Output the (x, y) coordinate of the center of the cell containing the given text.  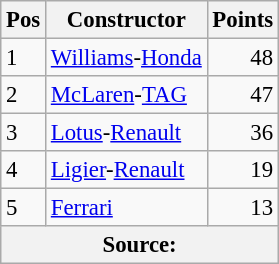
3 (24, 133)
Constructor (127, 20)
Williams-Honda (127, 58)
36 (242, 133)
47 (242, 95)
1 (24, 58)
Ligier-Renault (127, 170)
5 (24, 208)
19 (242, 170)
13 (242, 208)
Ferrari (127, 208)
McLaren-TAG (127, 95)
2 (24, 95)
Points (242, 20)
Lotus-Renault (127, 133)
4 (24, 170)
Pos (24, 20)
48 (242, 58)
Source: (140, 245)
